For the text-containing cell, return its midpoint in (X, Y) coordinate format. 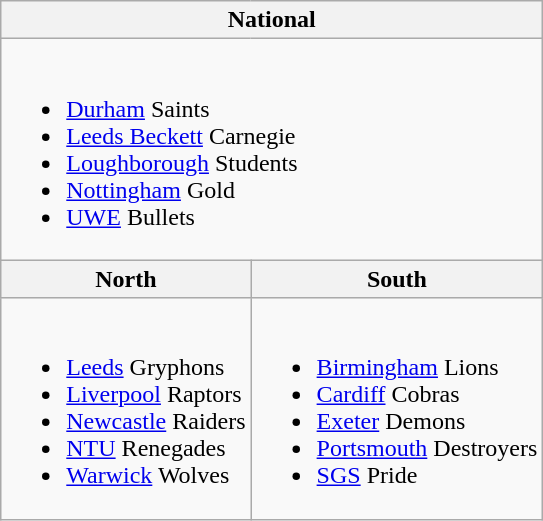
Leeds GryphonsLiverpool RaptorsNewcastle RaidersNTU RenegadesWarwick Wolves (126, 408)
Birmingham LionsCardiff CobrasExeter DemonsPortsmouth DestroyersSGS Pride (397, 408)
Durham SaintsLeeds Beckett CarnegieLoughborough StudentsNottingham GoldUWE Bullets (272, 150)
South (397, 279)
National (272, 20)
North (126, 279)
